Determine the (x, y) coordinate at the center of the cell enclosing the given text.  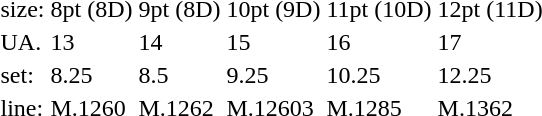
15 (274, 42)
16 (379, 42)
9.25 (274, 75)
8.5 (180, 75)
13 (92, 42)
8.25 (92, 75)
10.25 (379, 75)
14 (180, 42)
